Output the (X, Y) coordinate of the center of the cell containing the given text.  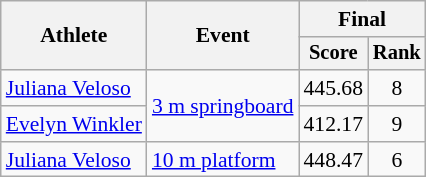
Juliana Veloso (74, 88)
Event (223, 36)
445.68 (332, 88)
Evelyn Winkler (74, 124)
Athlete (74, 36)
8 (397, 88)
9 (397, 124)
Score (332, 54)
Rank (397, 54)
Final (362, 19)
3 m springboard (223, 106)
412.17 (332, 124)
